Return [X, Y] of the center of cell containing provided text 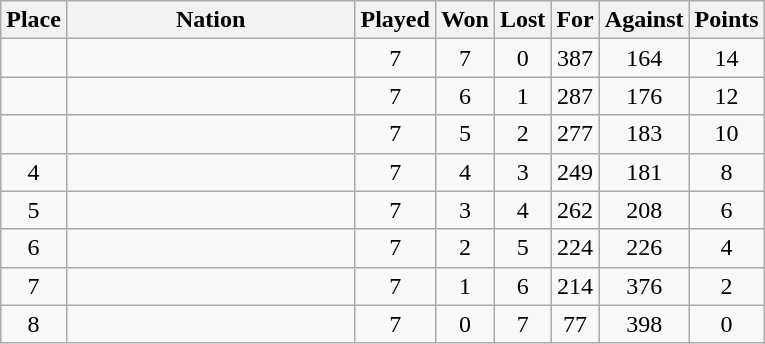
Won [464, 20]
Nation [210, 20]
287 [575, 96]
10 [726, 134]
Against [644, 20]
176 [644, 96]
398 [644, 324]
262 [575, 210]
226 [644, 248]
For [575, 20]
387 [575, 58]
376 [644, 286]
77 [575, 324]
12 [726, 96]
Played [395, 20]
277 [575, 134]
224 [575, 248]
183 [644, 134]
181 [644, 172]
Points [726, 20]
Lost [522, 20]
14 [726, 58]
249 [575, 172]
Place [34, 20]
164 [644, 58]
214 [575, 286]
208 [644, 210]
